Search for the cell housing the specified text and yield its (X, Y) center coordinate. 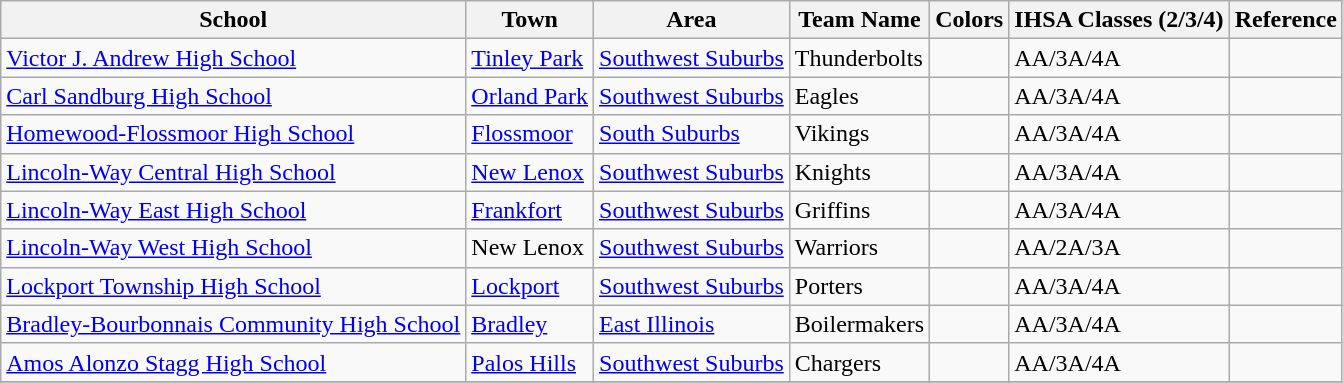
South Suburbs (692, 134)
Eagles (859, 96)
Victor J. Andrew High School (234, 58)
Palos Hills (530, 362)
Frankfort (530, 210)
Lockport Township High School (234, 286)
School (234, 20)
Orland Park (530, 96)
Homewood-Flossmoor High School (234, 134)
Amos Alonzo Stagg High School (234, 362)
Reference (1286, 20)
Boilermakers (859, 324)
IHSA Classes (2/3/4) (1119, 20)
Tinley Park (530, 58)
Lincoln-Way East High School (234, 210)
Lincoln-Way Central High School (234, 172)
Area (692, 20)
Thunderbolts (859, 58)
Porters (859, 286)
AA/2A/3A (1119, 248)
Team Name (859, 20)
Knights (859, 172)
Town (530, 20)
Lockport (530, 286)
Bradley-Bourbonnais Community High School (234, 324)
Lincoln-Way West High School (234, 248)
Colors (970, 20)
Carl Sandburg High School (234, 96)
Vikings (859, 134)
Bradley (530, 324)
Chargers (859, 362)
Griffins (859, 210)
Flossmoor (530, 134)
East Illinois (692, 324)
Warriors (859, 248)
